Extract the (x, y) coordinate from the center of the cell holding the provided text.  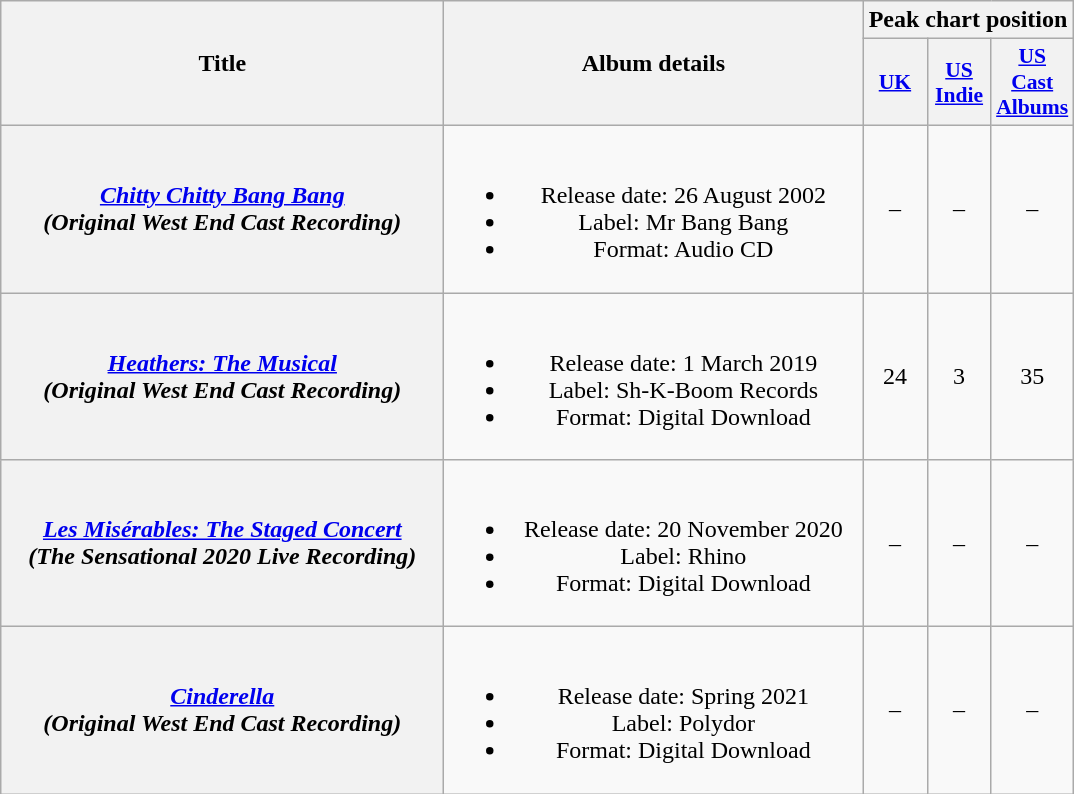
35 (1032, 376)
Cinderella(Original West End Cast Recording) (222, 710)
US Cast Albums (1032, 82)
UK (895, 82)
Release date: 1 March 2019Label: Sh-K-Boom RecordsFormat: Digital Download (654, 376)
Album details (654, 64)
Release date: 20 November 2020Label: RhinoFormat: Digital Download (654, 544)
3 (959, 376)
Title (222, 64)
24 (895, 376)
Release date: Spring 2021Label: PolydorFormat: Digital Download (654, 710)
US Indie (959, 82)
Les Misérables: The Staged Concert(The Sensational 2020 Live Recording) (222, 544)
Chitty Chitty Bang Bang (Original West End Cast Recording) (222, 208)
Peak chart position (968, 20)
Release date: 26 August 2002Label: Mr Bang BangFormat: Audio CD (654, 208)
Heathers: The Musical (Original West End Cast Recording) (222, 376)
